Find where the given text appears and provide that cell's center as [X, Y] coordinate. 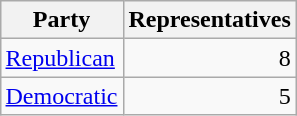
8 [210, 58]
Republican [62, 58]
Representatives [210, 20]
5 [210, 96]
Party [62, 20]
Democratic [62, 96]
